Find where the given text appears and provide that cell's center as (x, y) coordinate. 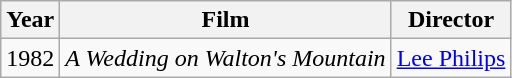
A Wedding on Walton's Mountain (226, 58)
Lee Philips (451, 58)
Year (30, 20)
Director (451, 20)
1982 (30, 58)
Film (226, 20)
